Search for the cell housing the specified text and yield its [x, y] center coordinate. 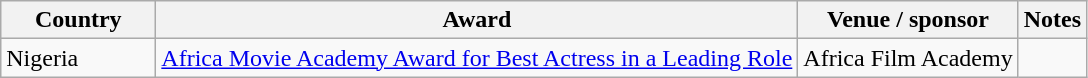
Notes [1052, 20]
Africa Film Academy [908, 58]
Nigeria [78, 58]
Venue / sponsor [908, 20]
Award [477, 20]
Africa Movie Academy Award for Best Actress in a Leading Role [477, 58]
Country [78, 20]
